Detect which cell encompasses the target text, then output its (x, y) center coordinate. 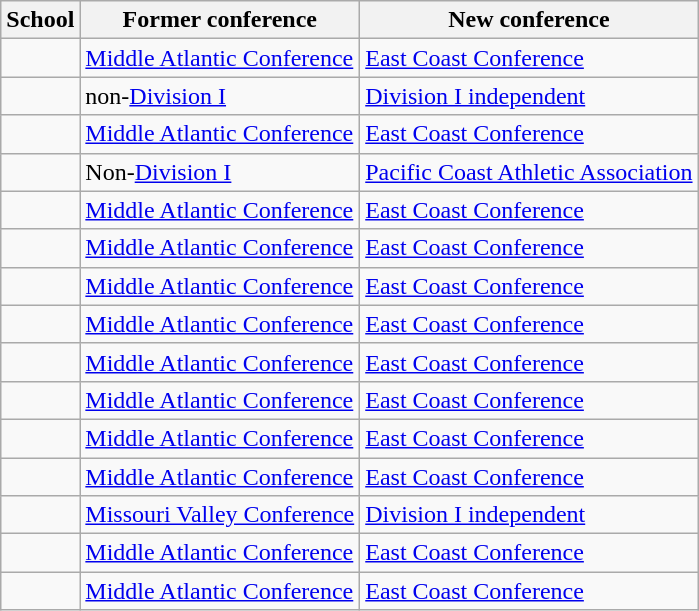
Non-Division I (220, 172)
School (40, 20)
non-Division I (220, 96)
New conference (529, 20)
Missouri Valley Conference (220, 515)
Former conference (220, 20)
Pacific Coast Athletic Association (529, 172)
